From the cell containing the given text, extract its center point as [x, y] coordinate. 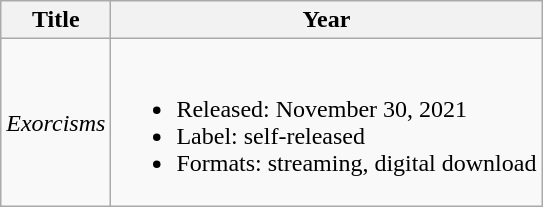
Year [326, 20]
Title [56, 20]
Exorcisms [56, 122]
Released: November 30, 2021Label: self-releasedFormats: streaming, digital download [326, 122]
